Detect which cell encompasses the target text, then output its [X, Y] center coordinate. 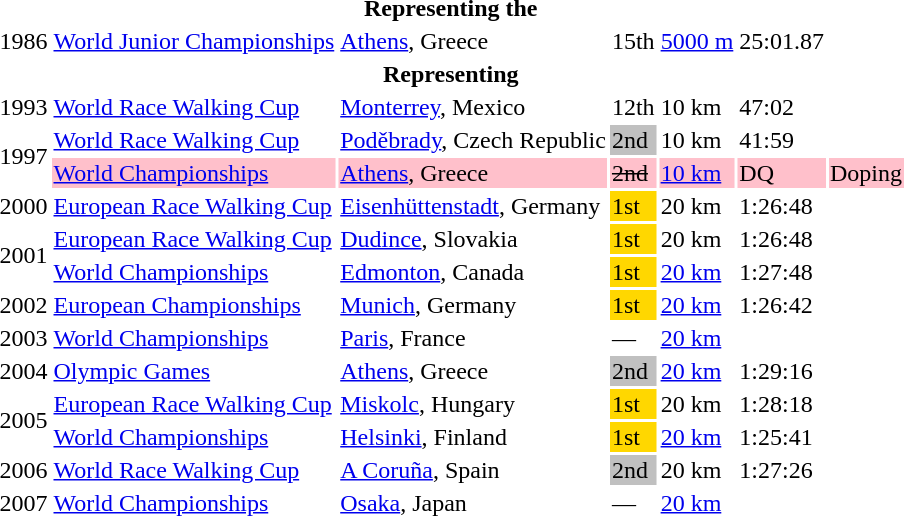
DQ [782, 173]
World Junior Championships [194, 41]
Edmonton, Canada [474, 272]
47:02 [782, 107]
1:25:41 [782, 437]
European Championships [194, 305]
Paris, France [474, 338]
1:27:26 [782, 470]
Olympic Games [194, 371]
25:01.87 [782, 41]
Poděbrady, Czech Republic [474, 140]
15th [633, 41]
1:29:16 [782, 371]
Monterrey, Mexico [474, 107]
Helsinki, Finland [474, 437]
12th [633, 107]
41:59 [782, 140]
1:28:18 [782, 404]
Munich, Germany [474, 305]
— [633, 338]
1:27:48 [782, 272]
5000 m [697, 41]
A Coruña, Spain [474, 470]
Doping [866, 173]
Miskolc, Hungary [474, 404]
Dudince, Slovakia [474, 239]
Eisenhüttenstadt, Germany [474, 206]
1:26:42 [782, 305]
